Locate the cell with the specified text and output its (X, Y) center coordinate. 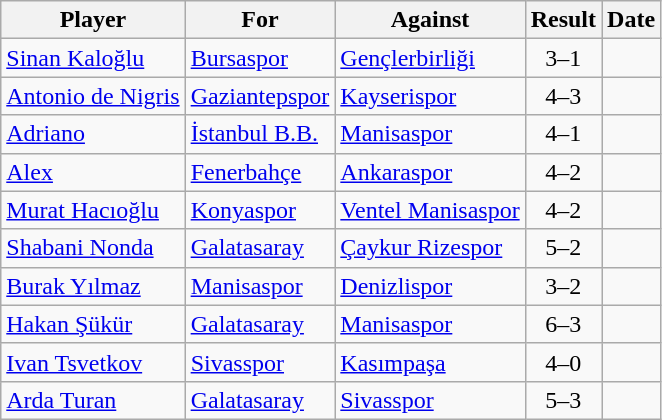
Arda Turan (93, 400)
5–2 (563, 248)
Kayserispor (430, 96)
Bursaspor (260, 58)
Gaziantepspor (260, 96)
4–0 (563, 362)
Konyaspor (260, 210)
Çaykur Rizespor (430, 248)
Player (93, 20)
Antonio de Nigris (93, 96)
Denizlispor (430, 286)
4–1 (563, 134)
Adriano (93, 134)
For (260, 20)
Sinan Kaloğlu (93, 58)
5–3 (563, 400)
Gençlerbirliği (430, 58)
Kasımpaşa (430, 362)
Ventel Manisaspor (430, 210)
Shabani Nonda (93, 248)
Burak Yılmaz (93, 286)
Result (563, 20)
Murat Hacıoğlu (93, 210)
Fenerbahçe (260, 172)
Against (430, 20)
3–1 (563, 58)
3–2 (563, 286)
Alex (93, 172)
6–3 (563, 324)
Hakan Şükür (93, 324)
Date (632, 20)
4–3 (563, 96)
Ivan Tsvetkov (93, 362)
İstanbul B.B. (260, 134)
Ankaraspor (430, 172)
